Extract the (x, y) coordinate from the center of the cell holding the provided text.  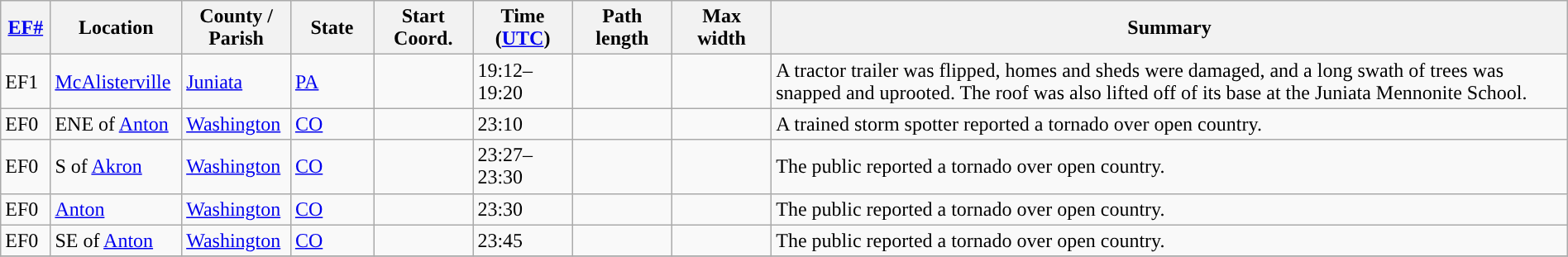
Juniata (237, 81)
23:45 (523, 240)
ENE of Anton (116, 124)
Time (UTC) (523, 28)
Location (116, 28)
Path length (622, 28)
Summary (1169, 28)
23:30 (523, 209)
A trained storm spotter reported a tornado over open country. (1169, 124)
State (332, 28)
23:27–23:30 (523, 167)
EF# (26, 28)
McAlisterville (116, 81)
County / Parish (237, 28)
Anton (116, 209)
EF1 (26, 81)
Max width (721, 28)
19:12–19:20 (523, 81)
23:10 (523, 124)
S of Akron (116, 167)
PA (332, 81)
SE of Anton (116, 240)
Start Coord. (423, 28)
